Scan for the cell matching the given text and deliver its [x, y] coordinate at center. 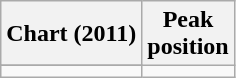
Chart (2011) [72, 34]
Peakposition [188, 34]
